Capture the cell that displays the provided text and extract its [X, Y] central coordinate. 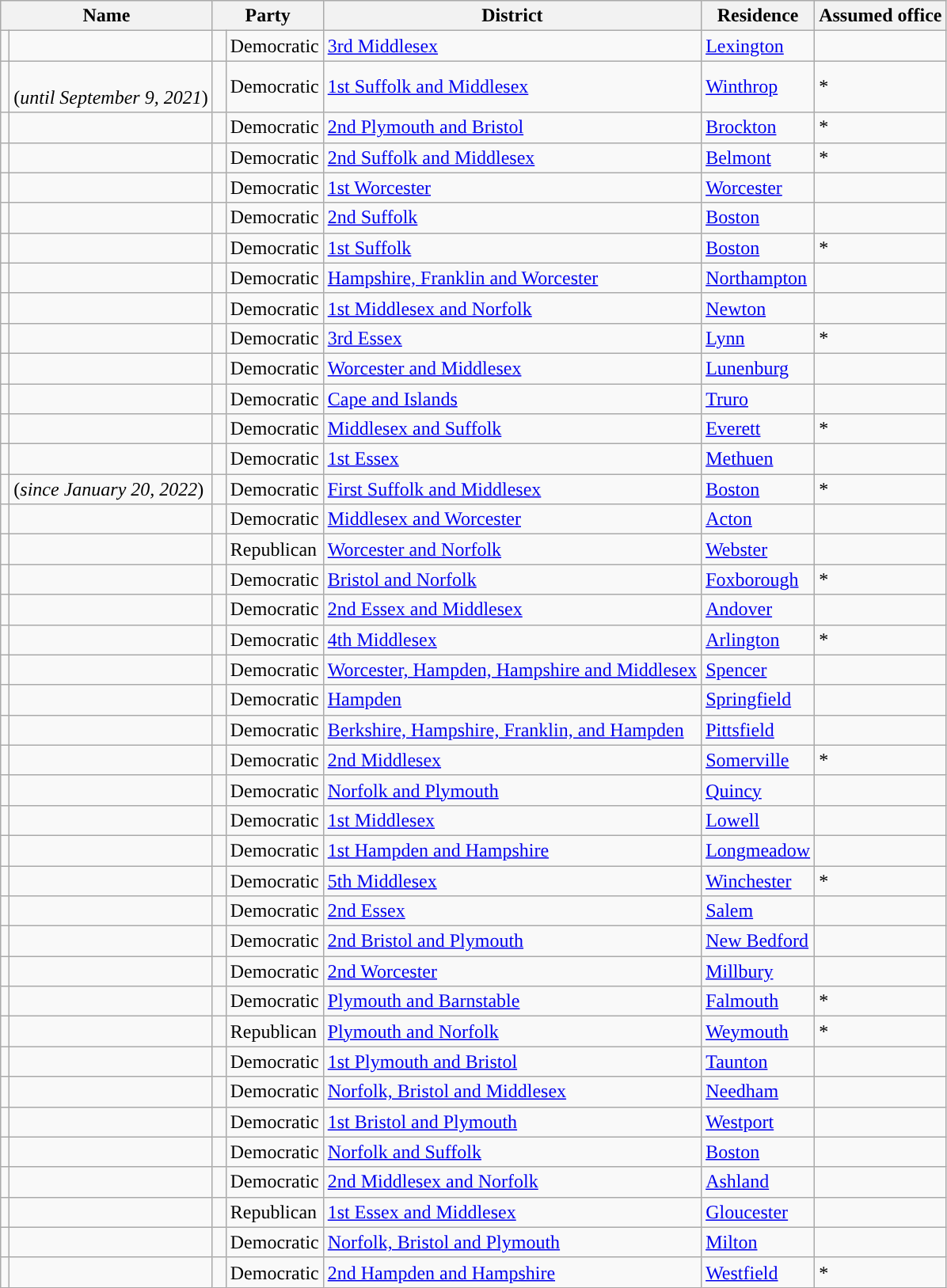
Plymouth and Norfolk [512, 1032]
1st Plymouth and Bristol [512, 1062]
2nd Middlesex [512, 760]
Taunton [759, 1062]
Everett [759, 429]
Springfield [759, 700]
Lexington [759, 46]
Bristol and Norfolk [512, 579]
Plymouth and Barnstable [512, 1001]
Needham [759, 1092]
Lunenburg [759, 368]
Norfolk and Suffolk [512, 1152]
1st Essex [512, 459]
Hampshire, Franklin and Worcester [512, 278]
2nd Plymouth and Bristol [512, 127]
Foxborough [759, 579]
Hampden [512, 700]
2nd Essex and Middlesex [512, 610]
2nd Suffolk [512, 218]
1st Worcester [512, 188]
1st Suffolk and Middlesex [512, 87]
1st Bristol and Plymouth [512, 1122]
Westfield [759, 1272]
1st Hampden and Hampshire [512, 850]
Worcester and Norfolk [512, 549]
Brockton [759, 127]
Lowell [759, 820]
Falmouth [759, 1001]
2nd Suffolk and Middlesex [512, 158]
Belmont [759, 158]
3rd Essex [512, 338]
2nd Essex [512, 911]
Winthrop [759, 87]
Weymouth [759, 1032]
Residence [759, 16]
New Bedford [759, 941]
Norfolk, Bristol and Plymouth [512, 1242]
2nd Hampden and Hampshire [512, 1272]
Truro [759, 398]
Ashland [759, 1182]
1st Middlesex and Norfolk [512, 308]
2nd Bristol and Plymouth [512, 941]
Somerville [759, 760]
Worcester [759, 188]
Millbury [759, 971]
Middlesex and Worcester [512, 519]
2nd Worcester [512, 971]
Spencer [759, 670]
District [512, 16]
3rd Middlesex [512, 46]
Webster [759, 549]
Cape and Islands [512, 398]
Lynn [759, 338]
Name [106, 16]
1st Essex and Middlesex [512, 1212]
Norfolk, Bristol and Middlesex [512, 1092]
4th Middlesex [512, 640]
Andover [759, 610]
Longmeadow [759, 850]
(until September 9, 2021) [111, 87]
Pittsfield [759, 730]
Assumed office [880, 16]
Northampton [759, 278]
(since January 20, 2022) [111, 489]
Arlington [759, 640]
Westport [759, 1122]
2nd Middlesex and Norfolk [512, 1182]
Middlesex and Suffolk [512, 429]
Worcester, Hampden, Hampshire and Middlesex [512, 670]
Gloucester [759, 1212]
Norfolk and Plymouth [512, 790]
Quincy [759, 790]
Newton [759, 308]
Party [268, 16]
Salem [759, 911]
Berkshire, Hampshire, Franklin, and Hampden [512, 730]
1st Suffolk [512, 248]
Winchester [759, 881]
5th Middlesex [512, 881]
Methuen [759, 459]
Milton [759, 1242]
First Suffolk and Middlesex [512, 489]
1st Middlesex [512, 820]
Worcester and Middlesex [512, 368]
Acton [759, 519]
